Scan for the cell matching the given text and deliver its (x, y) coordinate at center. 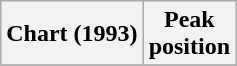
Peakposition (189, 34)
Chart (1993) (72, 34)
